Return (X, Y) of the center of cell containing provided text 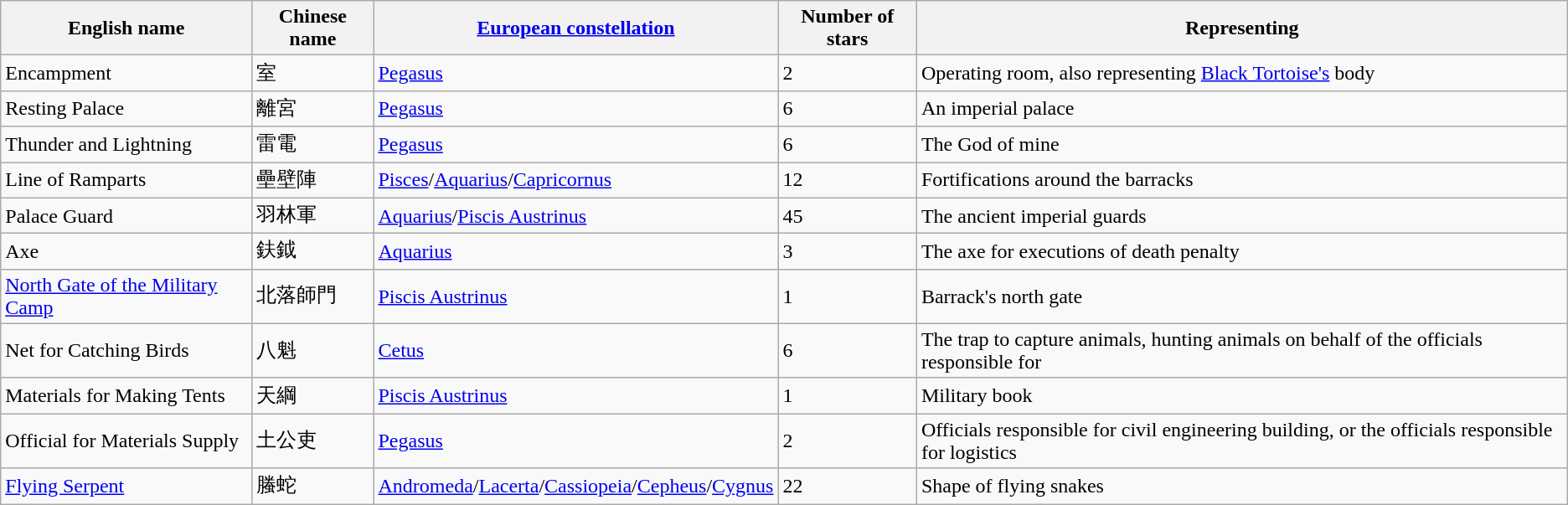
22 (848, 486)
Resting Palace (126, 109)
45 (848, 216)
Net for Catching Birds (126, 350)
The trap to capture animals, hunting animals on behalf of the officials responsible for (1241, 350)
離宮 (313, 109)
Axe (126, 251)
North Gate of the Military Camp (126, 296)
Materials for Making Tents (126, 395)
Thunder and Lightning (126, 144)
室 (313, 74)
Pisces/Aquarius/Capricornus (576, 181)
鈇鉞 (313, 251)
Military book (1241, 395)
土公吏 (313, 441)
Line of Ramparts (126, 181)
12 (848, 181)
The God of mine (1241, 144)
Flying Serpent (126, 486)
羽林軍 (313, 216)
Operating room, also representing Black Tortoise's body (1241, 74)
Chinese name (313, 28)
Representing (1241, 28)
Number of stars (848, 28)
八魁 (313, 350)
The ancient imperial guards (1241, 216)
天綱 (313, 395)
Palace Guard (126, 216)
Encampment (126, 74)
Shape of flying snakes (1241, 486)
Barrack's north gate (1241, 296)
Aquarius/Piscis Austrinus (576, 216)
The axe for executions of death penalty (1241, 251)
Officials responsible for civil engineering building, or the officials responsible for logistics (1241, 441)
北落師門 (313, 296)
3 (848, 251)
Cetus (576, 350)
Aquarius (576, 251)
European constellation (576, 28)
Fortifications around the barracks (1241, 181)
Andromeda/Lacerta/Cassiopeia/Cepheus/Cygnus (576, 486)
壘壁陣 (313, 181)
雷電 (313, 144)
An imperial palace (1241, 109)
English name (126, 28)
螣蛇 (313, 486)
Official for Materials Supply (126, 441)
